Provide the (x, y) coordinate of the cell's center where the given text is located.  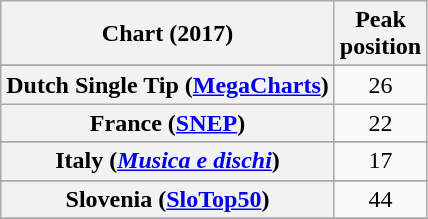
Chart (2017) (168, 34)
France (SNEP) (168, 123)
Dutch Single Tip (MegaCharts) (168, 85)
Peakposition (380, 34)
44 (380, 199)
Slovenia (SloTop50) (168, 199)
17 (380, 161)
26 (380, 85)
Italy (Musica e dischi) (168, 161)
22 (380, 123)
